Find where the given text appears and provide that cell's center as (x, y) coordinate. 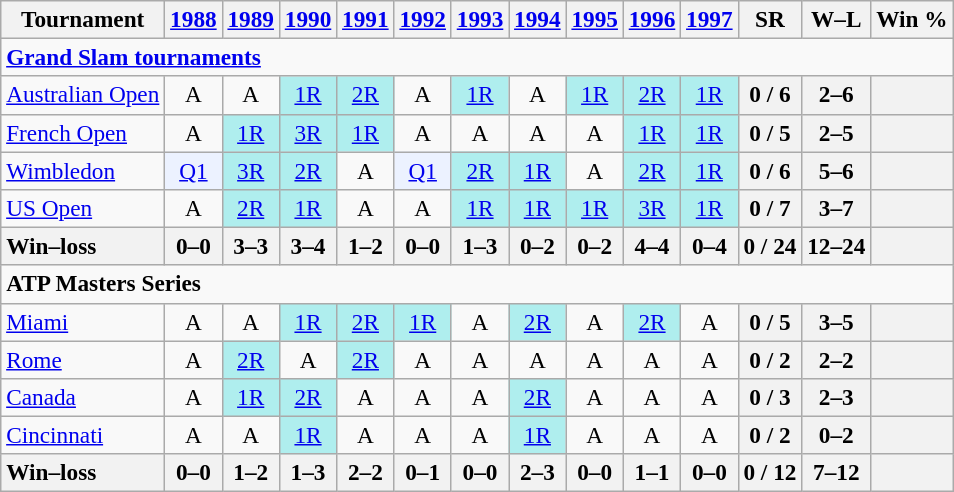
2–6 (836, 95)
7–12 (836, 473)
2–5 (836, 133)
Canada (83, 397)
1–1 (652, 473)
Miami (83, 322)
0 / 12 (770, 473)
Cincinnati (83, 435)
Rome (83, 359)
1988 (194, 19)
4–4 (652, 246)
3–4 (308, 246)
Australian Open (83, 95)
0 / 7 (770, 208)
12–24 (836, 246)
1991 (366, 19)
1990 (308, 19)
1993 (480, 19)
1996 (652, 19)
1994 (538, 19)
W–L (836, 19)
US Open (83, 208)
French Open (83, 133)
Wimbledon (83, 170)
1997 (710, 19)
Tournament (83, 19)
0–4 (710, 246)
SR (770, 19)
1992 (422, 19)
Grand Slam tournaments (477, 57)
3–3 (250, 246)
ATP Masters Series (477, 284)
0 / 3 (770, 397)
5–6 (836, 170)
0 / 24 (770, 246)
3–5 (836, 322)
0–1 (422, 473)
Win % (912, 19)
1995 (594, 19)
1989 (250, 19)
3–7 (836, 208)
